Return the (X, Y) coordinate for the center point of the cell that contains the specified text.  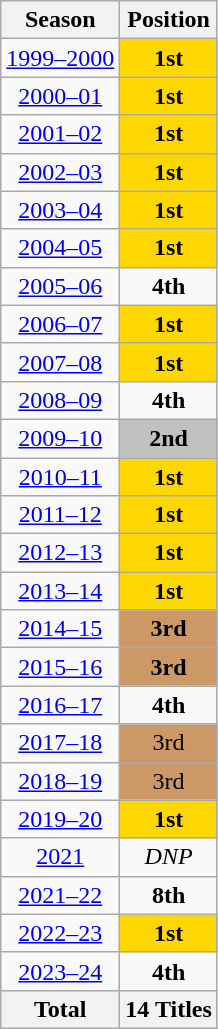
2019–20 (60, 819)
2011–12 (60, 515)
2004–05 (60, 248)
2023–24 (60, 971)
8th (169, 895)
2021–22 (60, 895)
2022–23 (60, 933)
14 Titles (169, 1009)
DNP (169, 857)
2005–06 (60, 286)
2015–16 (60, 667)
2002–03 (60, 172)
Position (169, 20)
2021 (60, 857)
2017–18 (60, 743)
2014–15 (60, 629)
Total (60, 1009)
2001–02 (60, 134)
2010–11 (60, 477)
Season (60, 20)
2018–19 (60, 781)
2016–17 (60, 705)
2009–10 (60, 438)
1999–2000 (60, 58)
2012–13 (60, 553)
2000–01 (60, 96)
2006–07 (60, 324)
2nd (169, 438)
2013–14 (60, 591)
2007–08 (60, 362)
2008–09 (60, 400)
2003–04 (60, 210)
